Extract the (X, Y) coordinate from the center of the cell holding the provided text.  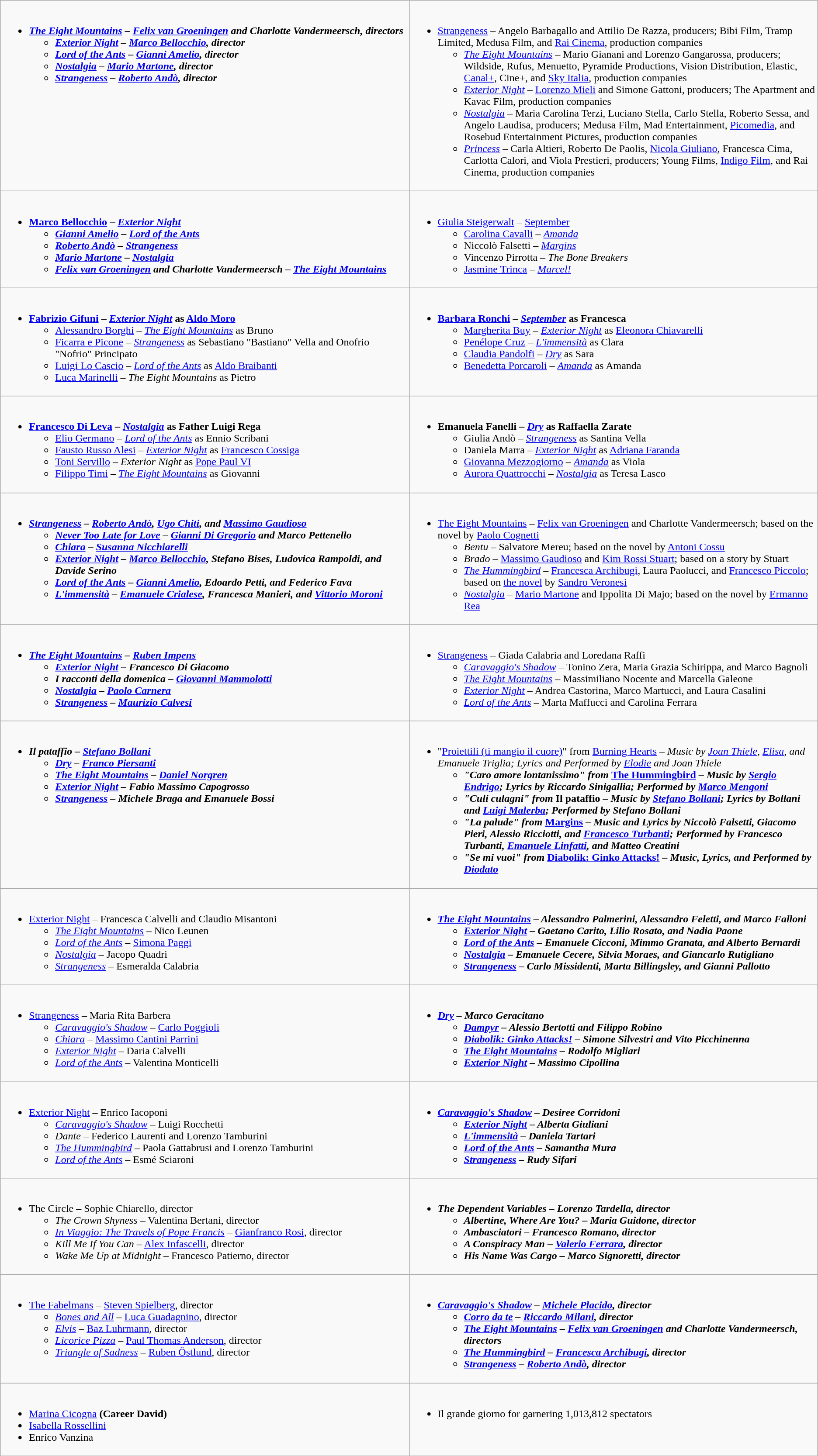
Marina Cicogna (Career David)Isabella RosselliniEnrico Vanzina (204, 1419)
Il grande giorno for garnering 1,013,812 spectators (613, 1419)
Giulia Steigerwalt – SeptemberCarolina Cavalli – AmandaNiccolò Falsetti – MarginsVincenzo Pirrotta – The Bone BreakersJasmine Trinca – Marcel! (613, 239)
